Determine the [X, Y] coordinate at the center of the cell enclosing the given text.  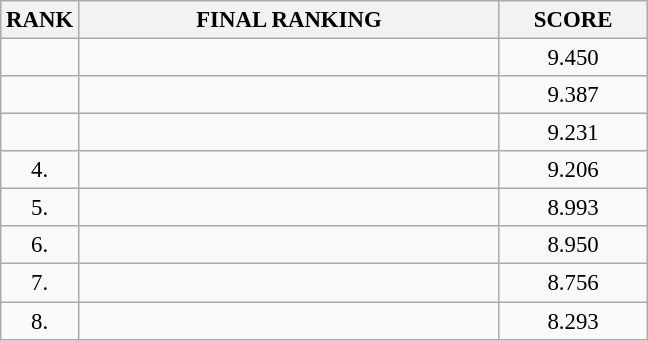
9.231 [572, 133]
8.756 [572, 283]
9.206 [572, 170]
8.950 [572, 245]
FINAL RANKING [288, 20]
4. [40, 170]
5. [40, 208]
8.293 [572, 321]
RANK [40, 20]
9.387 [572, 95]
8. [40, 321]
8.993 [572, 208]
7. [40, 283]
SCORE [572, 20]
6. [40, 245]
9.450 [572, 58]
